Find where the given text appears and provide that cell's center as (x, y) coordinate. 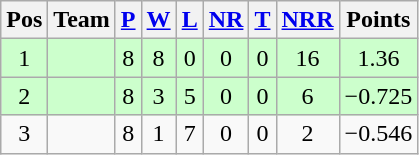
NR (226, 20)
P (128, 20)
Points (378, 20)
1.36 (378, 58)
T (262, 20)
−0.546 (378, 134)
Pos (24, 20)
W (158, 20)
16 (308, 58)
NRR (308, 20)
6 (308, 96)
L (190, 20)
7 (190, 134)
5 (190, 96)
Team (82, 20)
−0.725 (378, 96)
